Find where the given text appears and provide that cell's center as (x, y) coordinate. 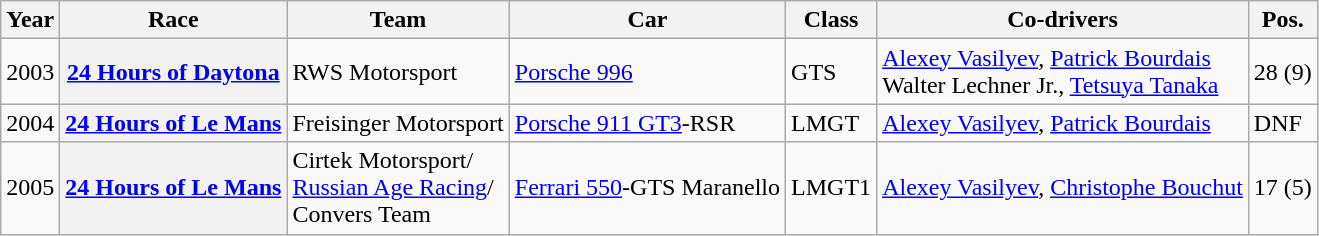
Alexey Vasilyev, Patrick Bourdais (1063, 123)
LMGT1 (832, 188)
Alexey Vasilyev, Christophe Bouchut (1063, 188)
Ferrari 550-GTS Maranello (647, 188)
28 (9) (1282, 72)
Freisinger Motorsport (398, 123)
Race (174, 20)
24 Hours of Daytona (174, 72)
2005 (30, 188)
Porsche 911 GT3-RSR (647, 123)
2003 (30, 72)
LMGT (832, 123)
RWS Motorsport (398, 72)
2004 (30, 123)
Year (30, 20)
Pos. (1282, 20)
Team (398, 20)
Class (832, 20)
DNF (1282, 123)
Cirtek Motorsport/Russian Age Racing/Convers Team (398, 188)
GTS (832, 72)
Car (647, 20)
Alexey Vasilyev, Patrick Bourdais Walter Lechner Jr., Tetsuya Tanaka (1063, 72)
Porsche 996 (647, 72)
17 (5) (1282, 188)
Co-drivers (1063, 20)
